Output the [X, Y] coordinate of the center of the cell containing the given text.  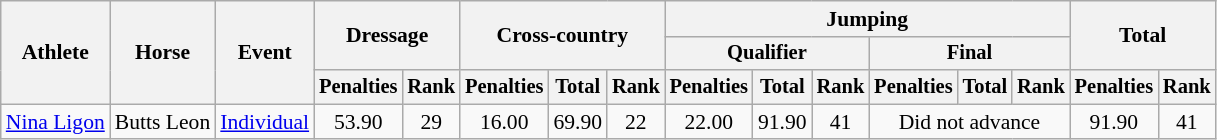
Athlete [56, 52]
69.90 [578, 122]
53.90 [358, 122]
Horse [162, 52]
29 [431, 122]
Jumping [868, 19]
16.00 [504, 122]
Dressage [387, 36]
22.00 [709, 122]
Qualifier [768, 54]
Final [969, 54]
Nina Ligon [56, 122]
Butts Leon [162, 122]
Cross-country [562, 36]
Individual [264, 122]
Event [264, 52]
22 [636, 122]
Did not advance [969, 122]
